Find where the given text appears and provide that cell's center as (X, Y) coordinate. 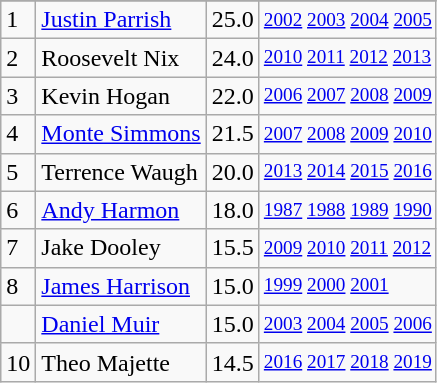
18.0 (232, 210)
2007 2008 2009 2010 (348, 134)
21.5 (232, 134)
6 (18, 210)
20.0 (232, 172)
1999 2000 2001 (348, 286)
2 (18, 58)
10 (18, 362)
14.5 (232, 362)
Daniel Muir (121, 324)
Jake Dooley (121, 248)
Roosevelt Nix (121, 58)
2002 2003 2004 2005 (348, 20)
Monte Simmons (121, 134)
1 (18, 20)
2009 2010 2011 2012 (348, 248)
22.0 (232, 96)
Terrence Waugh (121, 172)
James Harrison (121, 286)
4 (18, 134)
15.5 (232, 248)
Kevin Hogan (121, 96)
7 (18, 248)
2003 2004 2005 2006 (348, 324)
24.0 (232, 58)
2016 2017 2018 2019 (348, 362)
2006 2007 2008 2009 (348, 96)
Justin Parrish (121, 20)
25.0 (232, 20)
Theo Majette (121, 362)
3 (18, 96)
5 (18, 172)
1987 1988 1989 1990 (348, 210)
8 (18, 286)
2010 2011 2012 2013 (348, 58)
Andy Harmon (121, 210)
2013 2014 2015 2016 (348, 172)
